Output the [X, Y] coordinate of the center of the cell containing the given text.  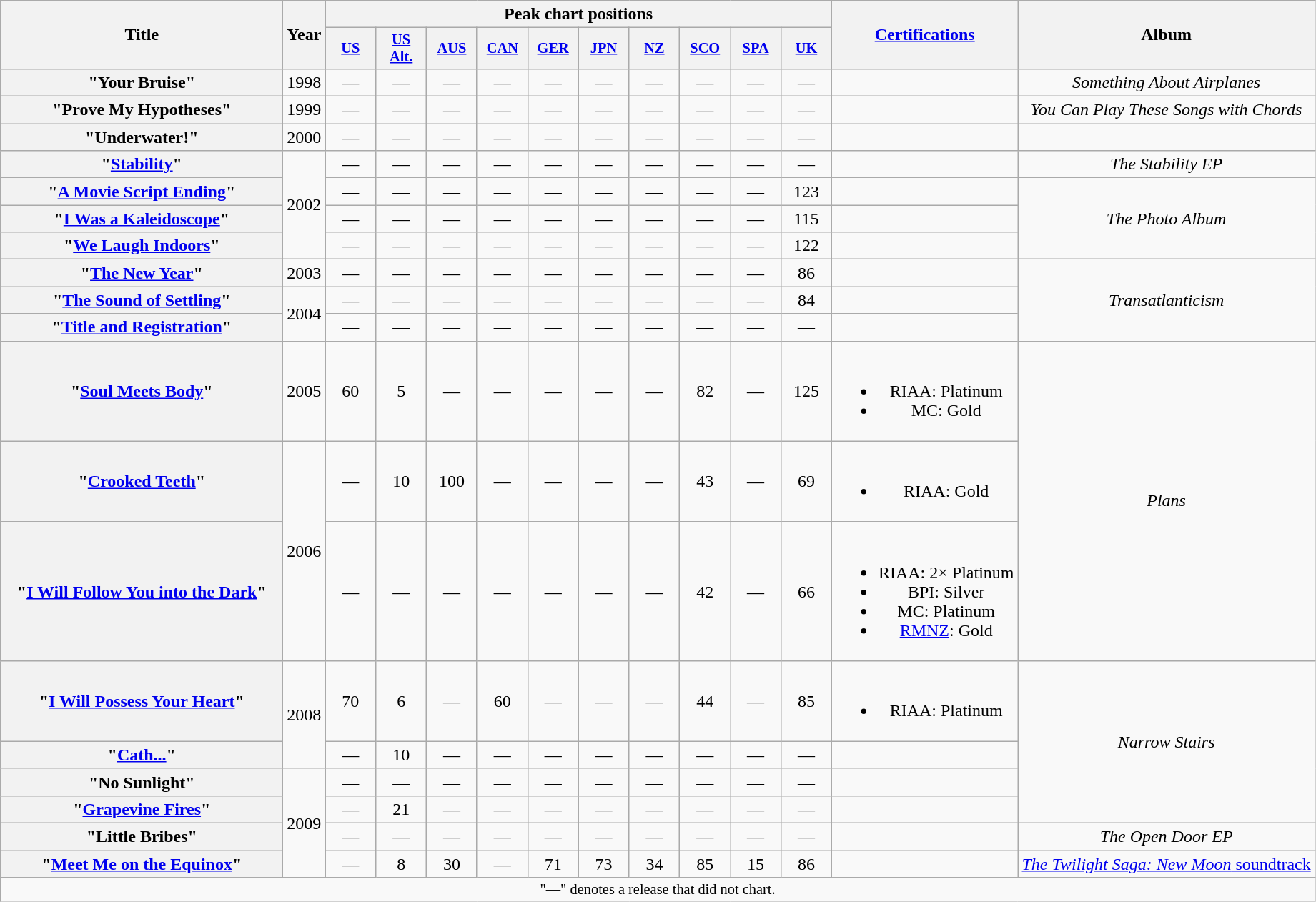
RIAA: Gold [925, 482]
2004 [305, 314]
2000 [305, 137]
Certifications [925, 35]
"I Will Follow You into the Dark" [142, 591]
15 [756, 864]
70 [350, 700]
122 [806, 246]
"No Sunlight" [142, 782]
1999 [305, 110]
66 [806, 591]
"Little Bribes" [142, 837]
43 [705, 482]
Peak chart positions [579, 14]
CAN [502, 49]
The Open Door EP [1167, 837]
GER [553, 49]
"Prove My Hypotheses" [142, 110]
Something About Airplanes [1167, 82]
"Stability" [142, 164]
"The New Year" [142, 273]
1998 [305, 82]
UK [806, 49]
Album [1167, 35]
100 [452, 482]
73 [603, 864]
69 [806, 482]
Year [305, 35]
RIAA: Platinum [925, 700]
"A Movie Script Ending" [142, 192]
"—" denotes a release that did not chart. [658, 890]
115 [806, 219]
The Photo Album [1167, 219]
AUS [452, 49]
44 [705, 700]
42 [705, 591]
2002 [305, 205]
You Can Play These Songs with Chords [1167, 110]
6 [402, 700]
"Meet Me on the Equinox" [142, 864]
"I Was a Kaleidoscope" [142, 219]
2009 [305, 823]
8 [402, 864]
125 [806, 391]
34 [655, 864]
"Grapevine Fires" [142, 809]
30 [452, 864]
RIAA: PlatinumMC: Gold [925, 391]
"Title and Registration" [142, 327]
2008 [305, 715]
"Your Bruise" [142, 82]
"Cath..." [142, 755]
SCO [705, 49]
SPA [756, 49]
"I Will Possess Your Heart" [142, 700]
"Crooked Teeth" [142, 482]
The Twilight Saga: New Moon soundtrack [1167, 864]
123 [806, 192]
NZ [655, 49]
US [350, 49]
Transatlanticism [1167, 300]
2003 [305, 273]
71 [553, 864]
USAlt. [402, 49]
"Soul Meets Body" [142, 391]
"The Sound of Settling" [142, 300]
The Stability EP [1167, 164]
Title [142, 35]
84 [806, 300]
"We Laugh Indoors" [142, 246]
RIAA: 2× PlatinumBPI: SilverMC: PlatinumRMNZ: Gold [925, 591]
2005 [305, 391]
Narrow Stairs [1167, 742]
5 [402, 391]
2006 [305, 550]
Plans [1167, 500]
82 [705, 391]
21 [402, 809]
"Underwater!" [142, 137]
JPN [603, 49]
